Locate the cell with the specified text and output its [x, y] center coordinate. 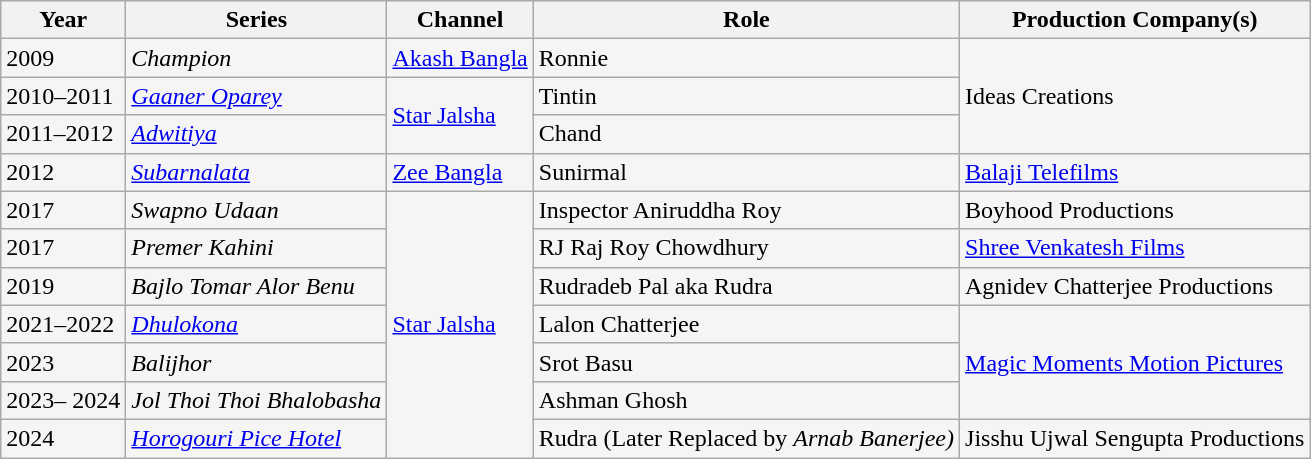
Rudra (Later Replaced by Arnab Banerjee) [746, 438]
Shree Venkatesh Films [1135, 248]
2012 [64, 172]
Rudradeb Pal aka Rudra [746, 286]
Bajlo Tomar Alor Benu [256, 286]
Srot Basu [746, 362]
2019 [64, 286]
2009 [64, 58]
2021–2022 [64, 324]
Role [746, 20]
Champion [256, 58]
Dhulokona [256, 324]
Channel [460, 20]
Horogouri Pice Hotel [256, 438]
Production Company(s) [1135, 20]
Boyhood Productions [1135, 210]
Ideas Creations [1135, 96]
2023– 2024 [64, 400]
Gaaner Oparey [256, 96]
Year [64, 20]
2024 [64, 438]
Premer Kahini [256, 248]
Series [256, 20]
Swapno Udaan [256, 210]
2023 [64, 362]
Balijhor [256, 362]
Lalon Chatterjee [746, 324]
Akash Bangla [460, 58]
Balaji Telefilms [1135, 172]
Magic Moments Motion Pictures [1135, 362]
Jisshu Ujwal Sengupta Productions [1135, 438]
Adwitiya [256, 134]
RJ Raj Roy Chowdhury [746, 248]
Tintin [746, 96]
Jol Thoi Thoi Bhalobasha [256, 400]
Zee Bangla [460, 172]
Chand [746, 134]
Ronnie [746, 58]
Agnidev Chatterjee Productions [1135, 286]
Ashman Ghosh [746, 400]
Sunirmal [746, 172]
Subarnalata [256, 172]
Inspector Aniruddha Roy [746, 210]
2010–2011 [64, 96]
2011–2012 [64, 134]
